Output the (x, y) coordinate of the center of the cell containing the given text.  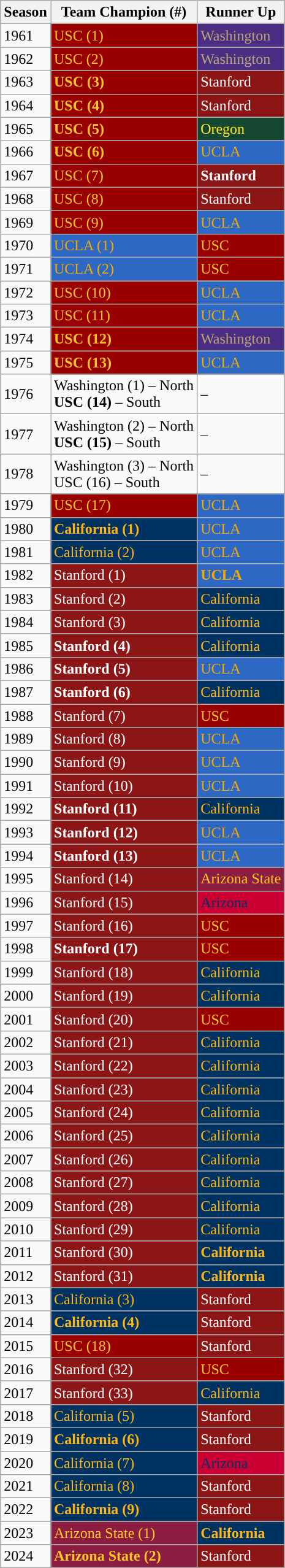
1971 (26, 269)
1988 (26, 716)
1981 (26, 552)
1963 (26, 82)
California (3) (124, 1299)
Stanford (29) (124, 1229)
1996 (26, 902)
1999 (26, 972)
1979 (26, 505)
Stanford (5) (124, 669)
Stanford (6) (124, 692)
2004 (26, 1089)
1966 (26, 152)
UCLA (1) (124, 245)
1997 (26, 926)
Stanford (13) (124, 856)
2005 (26, 1113)
1968 (26, 199)
California (2) (124, 552)
USC (4) (124, 106)
Oregon (241, 129)
Stanford (19) (124, 996)
Stanford (23) (124, 1089)
Stanford (1) (124, 575)
Stanford (21) (124, 1042)
California (5) (124, 1416)
Stanford (15) (124, 902)
2010 (26, 1229)
USC (18) (124, 1346)
2011 (26, 1253)
Washington (2) – NorthUSC (15) – South (124, 434)
1978 (26, 474)
1990 (26, 763)
2017 (26, 1393)
Stanford (2) (124, 599)
USC (12) (124, 339)
Arizona State (2) (124, 1556)
USC (6) (124, 152)
Stanford (18) (124, 972)
1967 (26, 175)
1972 (26, 293)
Stanford (33) (124, 1393)
1998 (26, 949)
USC (11) (124, 316)
2007 (26, 1159)
2016 (26, 1369)
Stanford (22) (124, 1066)
USC (10) (124, 293)
2019 (26, 1439)
2012 (26, 1276)
Stanford (25) (124, 1136)
1989 (26, 739)
1973 (26, 316)
1994 (26, 856)
Stanford (8) (124, 739)
Stanford (14) (124, 879)
1970 (26, 245)
California (8) (124, 1486)
1964 (26, 106)
Stanford (3) (124, 622)
1985 (26, 645)
UCLA (2) (124, 269)
Stanford (16) (124, 926)
1977 (26, 434)
2009 (26, 1206)
USC (3) (124, 82)
2015 (26, 1346)
1980 (26, 529)
Stanford (32) (124, 1369)
1995 (26, 879)
California (4) (124, 1323)
USC (9) (124, 222)
USC (17) (124, 505)
Runner Up (241, 12)
Stanford (4) (124, 645)
Stanford (28) (124, 1206)
Stanford (30) (124, 1253)
Stanford (11) (124, 809)
2003 (26, 1066)
USC (5) (124, 129)
2023 (26, 1533)
California (7) (124, 1463)
1987 (26, 692)
1975 (26, 363)
Team Champion (#) (124, 12)
Stanford (10) (124, 786)
USC (2) (124, 59)
USC (8) (124, 199)
1984 (26, 622)
Washington (3) – NorthUSC (16) – South (124, 474)
1976 (26, 394)
Arizona State (241, 879)
1992 (26, 809)
Washington (1) – NorthUSC (14) – South (124, 394)
California (1) (124, 529)
2008 (26, 1183)
2022 (26, 1510)
2024 (26, 1556)
Stanford (9) (124, 763)
California (6) (124, 1439)
1986 (26, 669)
Stanford (31) (124, 1276)
2014 (26, 1323)
1991 (26, 786)
1961 (26, 36)
2020 (26, 1463)
1982 (26, 575)
1983 (26, 599)
Stanford (7) (124, 716)
2001 (26, 1019)
USC (1) (124, 36)
California (9) (124, 1510)
2002 (26, 1042)
2013 (26, 1299)
1993 (26, 832)
Season (26, 12)
Stanford (26) (124, 1159)
Stanford (24) (124, 1113)
1974 (26, 339)
2018 (26, 1416)
1969 (26, 222)
Stanford (27) (124, 1183)
2021 (26, 1486)
Arizona State (1) (124, 1533)
Stanford (20) (124, 1019)
1965 (26, 129)
1962 (26, 59)
Stanford (12) (124, 832)
2000 (26, 996)
Stanford (17) (124, 949)
USC (7) (124, 175)
2006 (26, 1136)
USC (13) (124, 363)
